Extract the (X, Y) coordinate from the center of the cell holding the provided text.  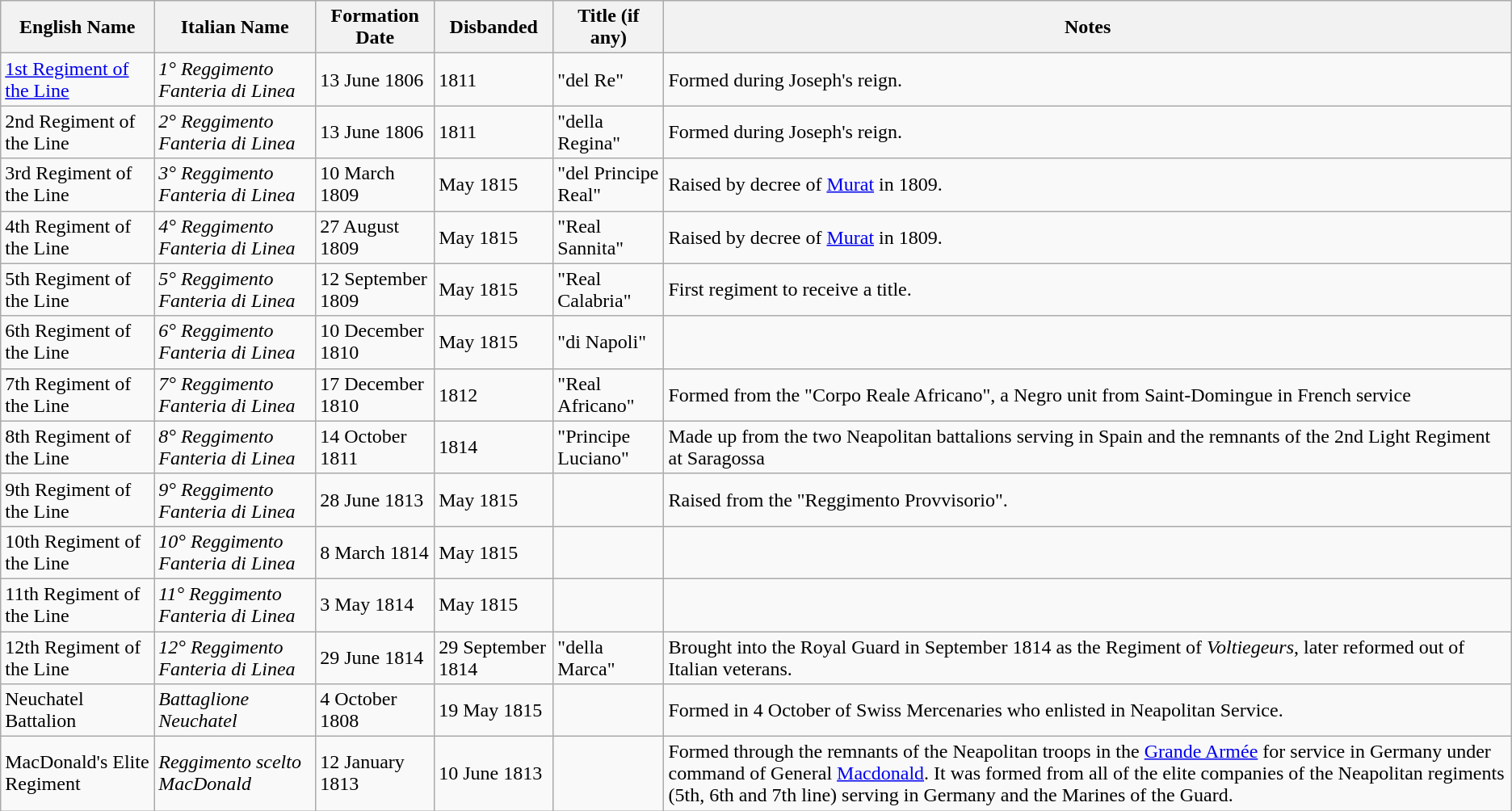
12 September 1809 (375, 289)
"di Napoli" (609, 342)
Reggimento scelto MacDonald (235, 774)
27 August 1809 (375, 237)
10 March 1809 (375, 184)
11° Reggimento Fanteria di Linea (235, 604)
7° Reggimento Fanteria di Linea (235, 394)
1812 (494, 394)
5° Reggimento Fanteria di Linea (235, 289)
7th Regiment of the Line (78, 394)
17 December 1810 (375, 394)
10 December 1810 (375, 342)
4th Regiment of the Line (78, 237)
Formed in 4 October of Swiss Mercenaries who enlisted in Neapolitan Service. (1087, 711)
10 June 1813 (494, 774)
4° Reggimento Fanteria di Linea (235, 237)
1° Reggimento Fanteria di Linea (235, 79)
3rd Regiment of the Line (78, 184)
2° Reggimento Fanteria di Linea (235, 132)
6th Regiment of the Line (78, 342)
2nd Regiment of the Line (78, 132)
Made up from the two Neapolitan battalions serving in Spain and the remnants of the 2nd Light Regiment at Saragossa (1087, 448)
Italian Name (235, 27)
"della Regina" (609, 132)
Disbanded (494, 27)
First regiment to receive a title. (1087, 289)
6° Reggimento Fanteria di Linea (235, 342)
3 May 1814 (375, 604)
9th Regiment of the Line (78, 499)
14 October 1811 (375, 448)
4 October 1808 (375, 711)
"Real Sannita" (609, 237)
12th Regiment of the Line (78, 658)
29 September 1814 (494, 658)
"Real Calabria" (609, 289)
"della Marca" (609, 658)
29 June 1814 (375, 658)
8 March 1814 (375, 553)
Neuchatel Battalion (78, 711)
12 January 1813 (375, 774)
11th Regiment of the Line (78, 604)
MacDonald's Elite Regiment (78, 774)
9° Reggimento Fanteria di Linea (235, 499)
English Name (78, 27)
"Principe Luciano" (609, 448)
10th Regiment of the Line (78, 553)
28 June 1813 (375, 499)
Formed from the "Corpo Reale Africano", a Negro unit from Saint-Domingue in French service (1087, 394)
1st Regiment of the Line (78, 79)
Formation Date (375, 27)
1814 (494, 448)
"del Principe Real" (609, 184)
"Real Africano" (609, 394)
3° Reggimento Fanteria di Linea (235, 184)
Notes (1087, 27)
Battaglione Neuchatel (235, 711)
8° Reggimento Fanteria di Linea (235, 448)
"del Re" (609, 79)
Title (if any) (609, 27)
5th Regiment of the Line (78, 289)
19 May 1815 (494, 711)
12° Reggimento Fanteria di Linea (235, 658)
10° Reggimento Fanteria di Linea (235, 553)
Raised from the "Reggimento Provvisorio". (1087, 499)
8th Regiment of the Line (78, 448)
Brought into the Royal Guard in September 1814 as the Regiment of Voltiegeurs, later reformed out of Italian veterans. (1087, 658)
